Determine the [X, Y] coordinate at the center of the cell enclosing the given text.  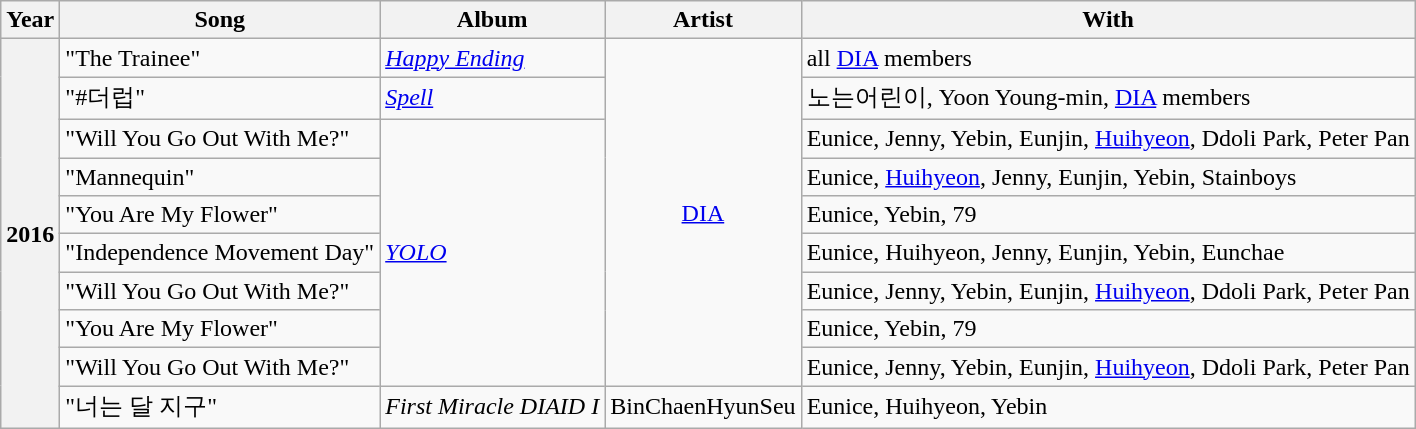
DIA [703, 212]
2016 [30, 234]
Eunice, Huihyeon, Yebin [1108, 408]
"너는 달 지구" [220, 408]
BinChaenHyunSeu [703, 408]
Year [30, 20]
"The Trainee" [220, 58]
Album [492, 20]
Spell [492, 98]
Eunice, Huihyeon, Jenny, Eunjin, Yebin, Eunchae [1108, 253]
Eunice, Huihyeon, Jenny, Eunjin, Yebin, Stainboys [1108, 177]
Happy Ending [492, 58]
Artist [703, 20]
"Mannequin" [220, 177]
"#더럽" [220, 98]
노는어린이, Yoon Young-min, DIA members [1108, 98]
Song [220, 20]
YOLO [492, 252]
"Independence Movement Day" [220, 253]
all DIA members [1108, 58]
With [1108, 20]
First Miracle DIAID I [492, 408]
